Return [X, Y] of the center of cell containing provided text 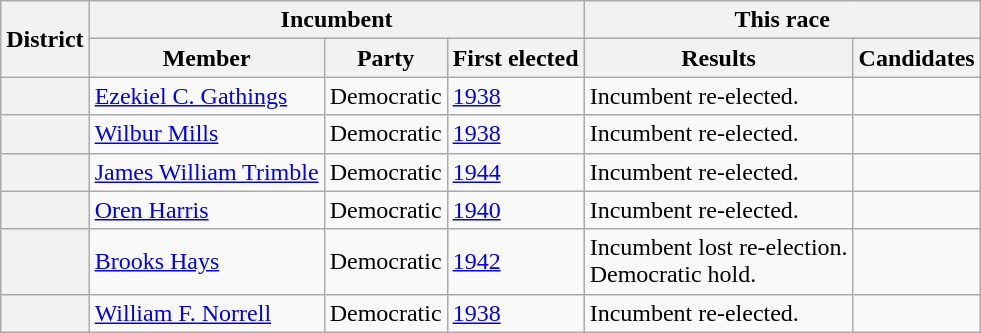
William F. Norrell [206, 313]
First elected [516, 58]
Brooks Hays [206, 262]
Incumbent [336, 20]
Wilbur Mills [206, 134]
James William Trimble [206, 172]
Oren Harris [206, 210]
Candidates [916, 58]
This race [782, 20]
Results [718, 58]
1940 [516, 210]
Incumbent lost re-election.Democratic hold. [718, 262]
District [45, 39]
1944 [516, 172]
Member [206, 58]
Ezekiel C. Gathings [206, 96]
1942 [516, 262]
Party [386, 58]
